For the text-containing cell, return its midpoint in (x, y) coordinate format. 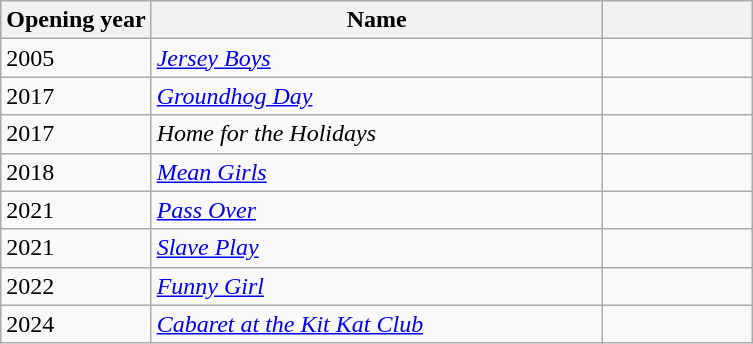
Home for the Holidays (376, 134)
Funny Girl (376, 286)
Groundhog Day (376, 96)
2005 (76, 58)
Mean Girls (376, 172)
Jersey Boys (376, 58)
Cabaret at the Kit Kat Club (376, 324)
2024 (76, 324)
2022 (76, 286)
2018 (76, 172)
Pass Over (376, 210)
Slave Play (376, 248)
Name (376, 20)
Opening year (76, 20)
